Capture the cell that displays the provided text and extract its [X, Y] central coordinate. 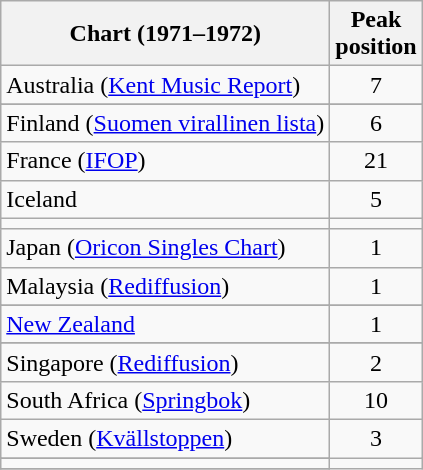
Iceland [166, 199]
10 [376, 400]
2 [376, 362]
Japan (Oricon Singles Chart) [166, 248]
Australia (Kent Music Report) [166, 85]
3 [376, 438]
7 [376, 85]
6 [376, 123]
Sweden (Kvällstoppen) [166, 438]
Peakposition [376, 34]
Malaysia (Rediffusion) [166, 286]
Finland (Suomen virallinen lista) [166, 123]
Singapore (Rediffusion) [166, 362]
5 [376, 199]
21 [376, 161]
New Zealand [166, 324]
South Africa (Springbok) [166, 400]
France (IFOP) [166, 161]
Chart (1971–1972) [166, 34]
